Find where the given text appears and provide that cell's center as (X, Y) coordinate. 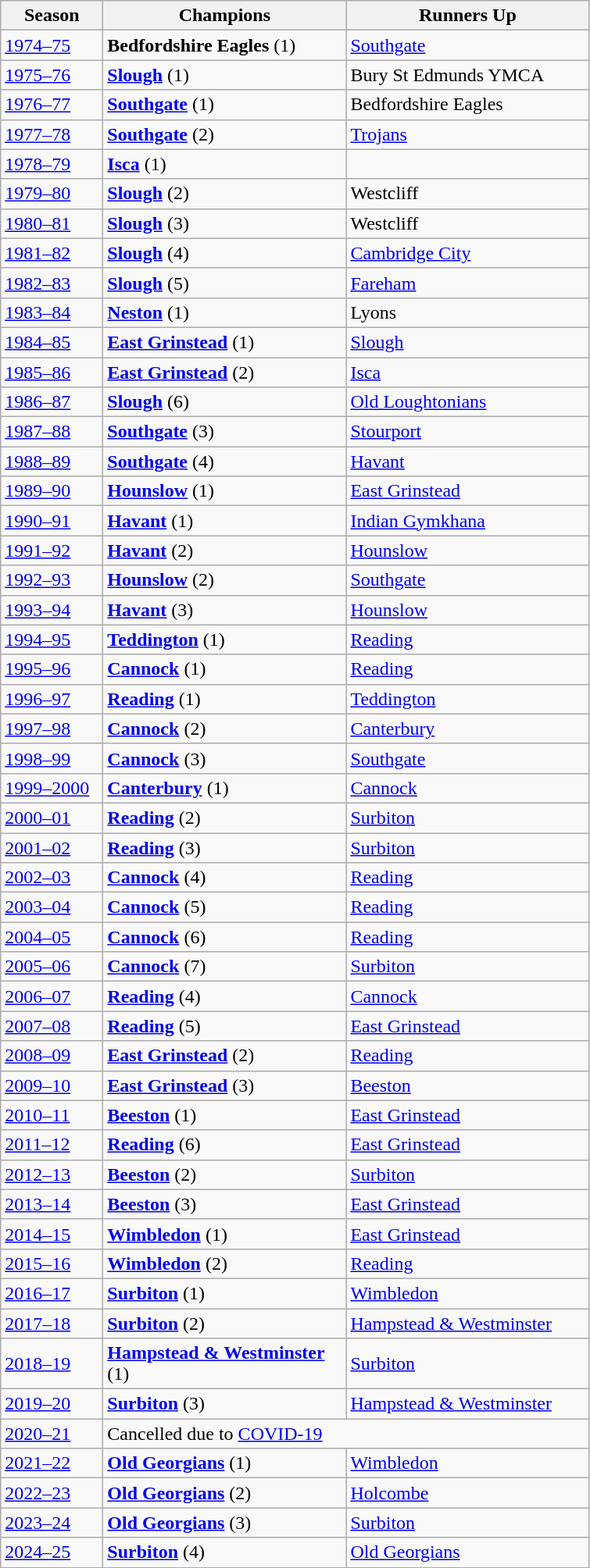
1987–88 (52, 432)
2001–02 (52, 847)
2013–14 (52, 1204)
Isca (1) (225, 164)
Southgate (1) (225, 105)
Stourport (467, 432)
Bedfordshire Eagles (467, 105)
Wimbledon (2) (225, 1263)
1995–96 (52, 669)
Reading (3) (225, 847)
1983–84 (52, 312)
2004–05 (52, 937)
Southgate (2) (225, 134)
1998–99 (52, 758)
Cannock (6) (225, 937)
Surbiton (4) (225, 1552)
Old Georgians (3) (225, 1523)
Slough (2) (225, 194)
2024–25 (52, 1552)
1986–87 (52, 402)
Isca (467, 372)
Slough (1) (225, 75)
East Grinstead (3) (225, 1085)
Hounslow (2) (225, 580)
Canterbury (467, 729)
Champions (225, 16)
1978–79 (52, 164)
Hounslow (1) (225, 491)
2018–19 (52, 1363)
Old Georgians (467, 1552)
Bedfordshire Eagles (1) (225, 45)
1976–77 (52, 105)
Neston (1) (225, 312)
2006–07 (52, 996)
Slough (5) (225, 283)
1989–90 (52, 491)
2010–11 (52, 1115)
Beeston (3) (225, 1204)
2011–12 (52, 1145)
Wimbledon (1) (225, 1234)
1996–97 (52, 699)
1985–86 (52, 372)
Cannock (5) (225, 907)
1997–98 (52, 729)
Slough (4) (225, 253)
Cannock (3) (225, 758)
1984–85 (52, 342)
Cannock (2) (225, 729)
2023–24 (52, 1523)
1974–75 (52, 45)
1977–78 (52, 134)
Lyons (467, 312)
2007–08 (52, 1026)
1990–91 (52, 521)
Reading (4) (225, 996)
Surbiton (3) (225, 1404)
Beeston (1) (225, 1115)
Old Georgians (2) (225, 1493)
Surbiton (1) (225, 1293)
Havant (1) (225, 521)
Surbiton (2) (225, 1324)
1980–81 (52, 223)
1975–76 (52, 75)
Hampstead & Westminster (1) (225, 1363)
Cambridge City (467, 253)
1988–89 (52, 461)
2022–23 (52, 1493)
Teddington (467, 699)
2009–10 (52, 1085)
Havant (3) (225, 610)
East Grinstead (1) (225, 342)
Beeston (2) (225, 1174)
2019–20 (52, 1404)
Old Loughtonians (467, 402)
1993–94 (52, 610)
Old Georgians (1) (225, 1463)
2016–17 (52, 1293)
2021–22 (52, 1463)
Bury St Edmunds YMCA (467, 75)
Slough (6) (225, 402)
1979–80 (52, 194)
2014–15 (52, 1234)
1999–2000 (52, 788)
2015–16 (52, 1263)
Canterbury (1) (225, 788)
Reading (5) (225, 1026)
Cannock (4) (225, 878)
2008–09 (52, 1056)
Fareham (467, 283)
Indian Gymkhana (467, 521)
2002–03 (52, 878)
Reading (6) (225, 1145)
Southgate (4) (225, 461)
1992–93 (52, 580)
Cancelled due to COVID-19 (346, 1434)
2003–04 (52, 907)
1982–83 (52, 283)
Trojans (467, 134)
Southgate (3) (225, 432)
Cannock (1) (225, 669)
Teddington (1) (225, 640)
2005–06 (52, 967)
Holcombe (467, 1493)
Slough (3) (225, 223)
Beeston (467, 1085)
Cannock (7) (225, 967)
Havant (2) (225, 551)
1994–95 (52, 640)
2020–21 (52, 1434)
1981–82 (52, 253)
Havant (467, 461)
Slough (467, 342)
Reading (2) (225, 818)
Season (52, 16)
Reading (1) (225, 699)
Runners Up (467, 16)
2012–13 (52, 1174)
1991–92 (52, 551)
2000–01 (52, 818)
2017–18 (52, 1324)
